Locate the cell with the specified text and output its (x, y) center coordinate. 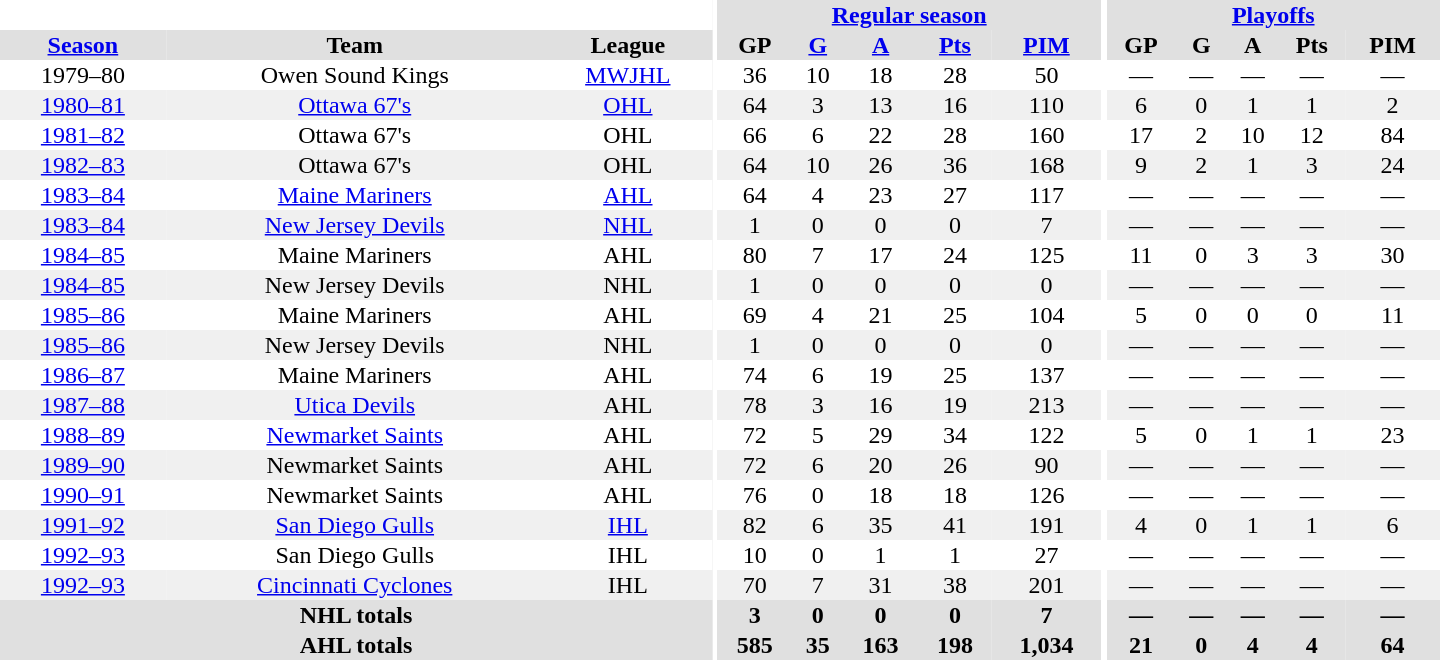
31 (880, 585)
122 (1046, 435)
80 (755, 255)
104 (1046, 315)
66 (755, 135)
34 (955, 435)
585 (755, 645)
1979–80 (83, 75)
70 (755, 585)
29 (880, 435)
22 (880, 135)
1989–90 (83, 465)
50 (1046, 75)
74 (755, 375)
1981–82 (83, 135)
Owen Sound Kings (355, 75)
78 (755, 405)
163 (880, 645)
1990–91 (83, 495)
1986–87 (83, 375)
168 (1046, 165)
69 (755, 315)
160 (1046, 135)
MWJHL (628, 75)
126 (1046, 495)
198 (955, 645)
30 (1392, 255)
NHL totals (356, 615)
Utica Devils (355, 405)
Season (83, 45)
1988–89 (83, 435)
125 (1046, 255)
137 (1046, 375)
9 (1140, 165)
201 (1046, 585)
12 (1312, 135)
Playoffs (1273, 15)
38 (955, 585)
117 (1046, 195)
20 (880, 465)
76 (755, 495)
191 (1046, 525)
Team (355, 45)
AHL totals (356, 645)
110 (1046, 105)
41 (955, 525)
82 (755, 525)
1991–92 (83, 525)
League (628, 45)
1,034 (1046, 645)
Cincinnati Cyclones (355, 585)
Regular season (910, 15)
90 (1046, 465)
13 (880, 105)
1982–83 (83, 165)
213 (1046, 405)
1987–88 (83, 405)
84 (1392, 135)
1980–81 (83, 105)
